Search for the cell housing the specified text and yield its [x, y] center coordinate. 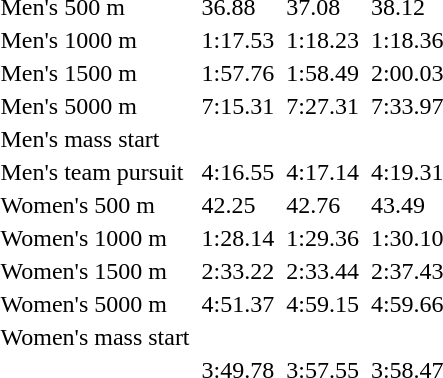
1:28.14 [238, 238]
2:33.22 [238, 271]
4:59.15 [323, 304]
7:15.31 [238, 106]
42.25 [238, 205]
4:51.37 [238, 304]
2:33.44 [323, 271]
1:18.23 [323, 40]
7:27.31 [323, 106]
1:57.76 [238, 73]
42.76 [323, 205]
1:17.53 [238, 40]
1:58.49 [323, 73]
4:16.55 [238, 172]
4:17.14 [323, 172]
1:29.36 [323, 238]
